Scan for the cell matching the given text and deliver its (x, y) coordinate at center. 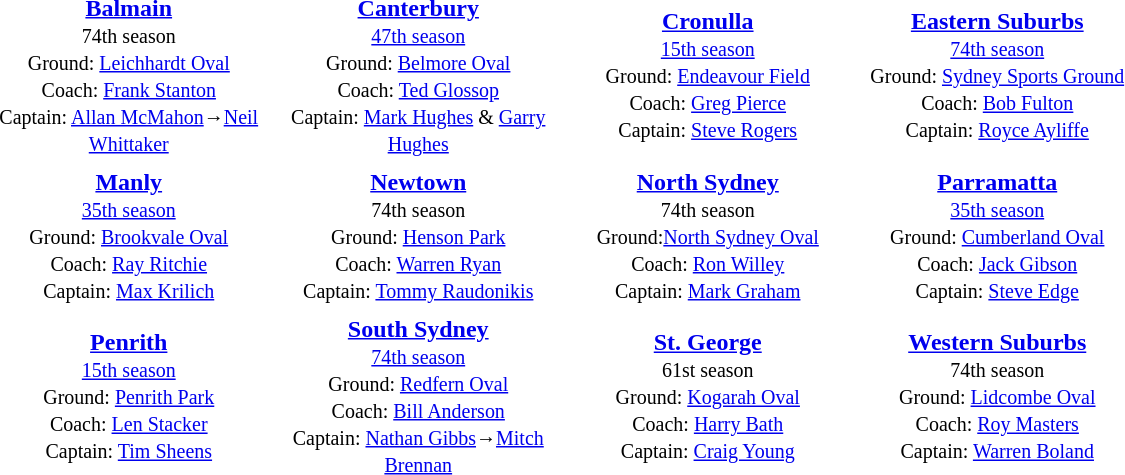
North Sydney74th seasonGround:North Sydney Oval Coach: Ron WilleyCaptain: Mark Graham (707, 236)
Newtown74th seasonGround: Henson Park Coach: Warren RyanCaptain: Tommy Raudonikis (418, 236)
